For the text-containing cell, return its midpoint in [X, Y] coordinate format. 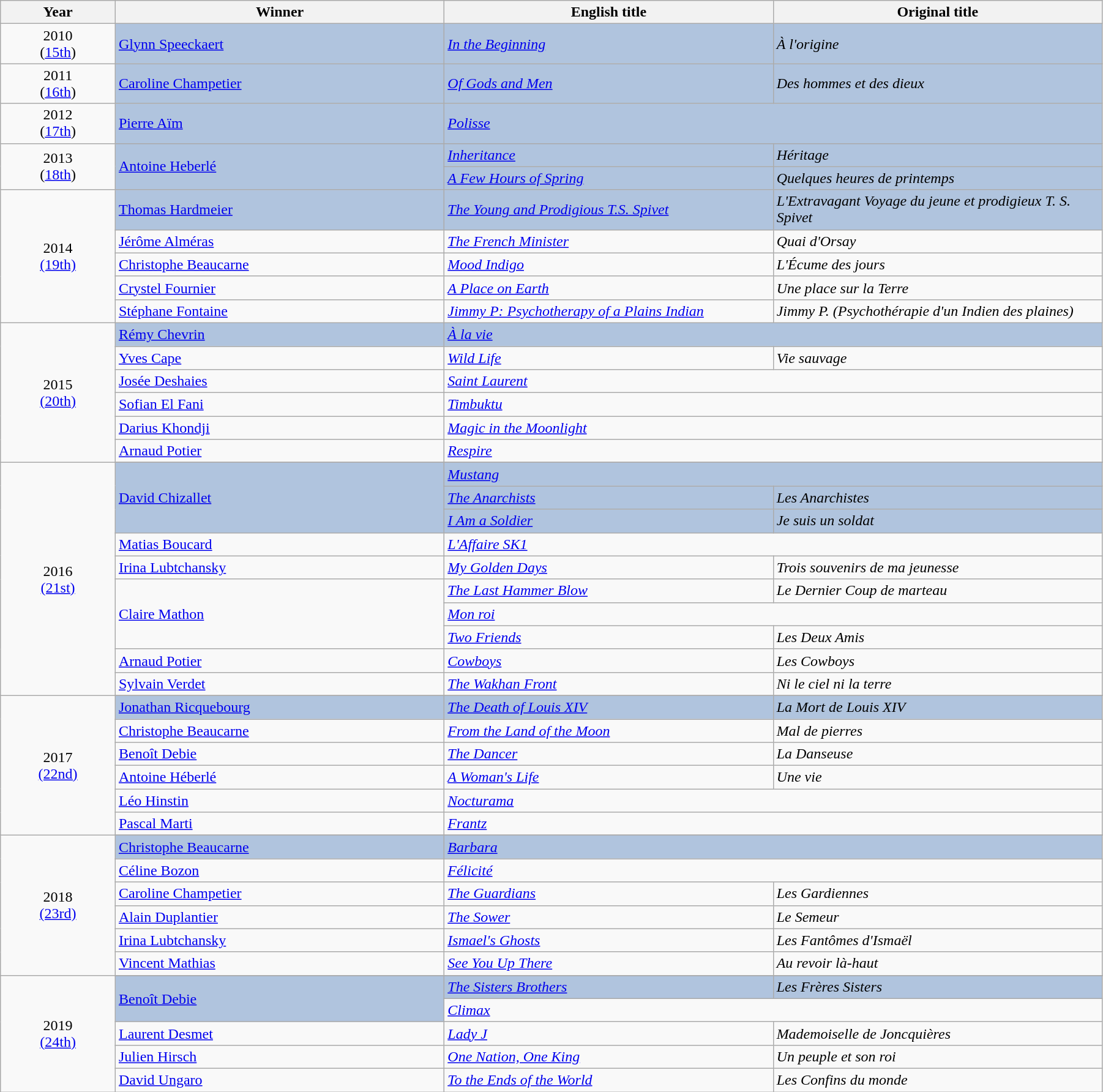
Le Dernier Coup de marteau [938, 591]
Saint Laurent [774, 381]
Mademoiselle de Joncquières [938, 1033]
Wild Life [608, 358]
Stéphane Fontaine [279, 311]
Je suis un soldat [938, 521]
Léo Hinstin [279, 801]
Mon roi [774, 614]
Mustang [774, 474]
Timbuktu [774, 405]
Yves Cape [279, 358]
A Place on Earth [608, 288]
David Ungaro [279, 1080]
Respire [774, 451]
Julien Hirsch [279, 1056]
Claire Mathon [279, 614]
Antoine Héberlé [279, 777]
Sofian El Fani [279, 405]
La Danseuse [938, 754]
Lady J [608, 1033]
Glynn Speeckaert [279, 44]
The Wakhan Front [608, 684]
Two Friends [608, 637]
Une place sur la Terre [938, 288]
Les Fantômes d'Ismaël [938, 940]
2019(24th) [58, 1033]
L'Affaire SK1 [774, 544]
David Chizallet [279, 498]
My Golden Days [608, 567]
Les Deux Amis [938, 637]
Year [58, 12]
Alain Duplantier [279, 917]
2017(22nd) [58, 765]
Climax [774, 1010]
Quelques heures de printemps [938, 178]
The Death of Louis XIV [608, 707]
2016(21st) [58, 579]
Les Frères Sisters [938, 987]
A Woman's Life [608, 777]
À l'origine [938, 44]
À la vie [774, 334]
The Sower [608, 917]
The Anarchists [608, 498]
Cowboys [608, 660]
Barbara [774, 847]
Mal de pierres [938, 730]
The Young and Prodigious T.S. Spivet [608, 209]
Héritage [938, 155]
2011(16th) [58, 83]
Matias Boucard [279, 544]
Darius Khondji [279, 428]
2015(20th) [58, 392]
L'Extravagant Voyage du jeune et prodigieux T. S. Spivet [938, 209]
Félicité [774, 870]
Les Gardiennes [938, 894]
Nocturama [774, 801]
Rémy Chevrin [279, 334]
Les Confins du monde [938, 1080]
Jérôme Alméras [279, 241]
One Nation, One King [608, 1056]
Vie sauvage [938, 358]
Un peuple et son roi [938, 1056]
Au revoir là-haut [938, 963]
Vincent Mathias [279, 963]
See You Up There [608, 963]
To the Ends of the World [608, 1080]
Sylvain Verdet [279, 684]
A Few Hours of Spring [608, 178]
Les Anarchistes [938, 498]
Josée Deshaies [279, 381]
Mood Indigo [608, 264]
Le Semeur [938, 917]
2014(19th) [58, 256]
Winner [279, 12]
Jimmy P: Psychotherapy of a Plains Indian [608, 311]
Crystel Fournier [279, 288]
Une vie [938, 777]
2010(15th) [58, 44]
Magic in the Moonlight [774, 428]
L'Écume des jours [938, 264]
Les Cowboys [938, 660]
In the Beginning [608, 44]
La Mort de Louis XIV [938, 707]
Des hommes et des dieux [938, 83]
2012(17th) [58, 124]
Inheritance [608, 155]
The Dancer [608, 754]
The French Minister [608, 241]
From the Land of the Moon [608, 730]
Céline Bozon [279, 870]
Pierre Aïm [279, 124]
Antoine Heberlé [279, 166]
Of Gods and Men [608, 83]
I Am a Soldier [608, 521]
2013(18th) [58, 166]
English title [608, 12]
Thomas Hardmeier [279, 209]
Trois souvenirs de ma jeunesse [938, 567]
Ismael's Ghosts [608, 940]
The Sisters Brothers [608, 987]
Frantz [774, 824]
The Last Hammer Blow [608, 591]
2018(23rd) [58, 905]
The Guardians [608, 894]
Jonathan Ricquebourg [279, 707]
Jimmy P. (Psychothérapie d'un Indien des plaines) [938, 311]
Quai d'Orsay [938, 241]
Polisse [774, 124]
Ni le ciel ni la terre [938, 684]
Laurent Desmet [279, 1033]
Pascal Marti [279, 824]
Original title [938, 12]
